Scan for the cell matching the given text and deliver its (X, Y) coordinate at center. 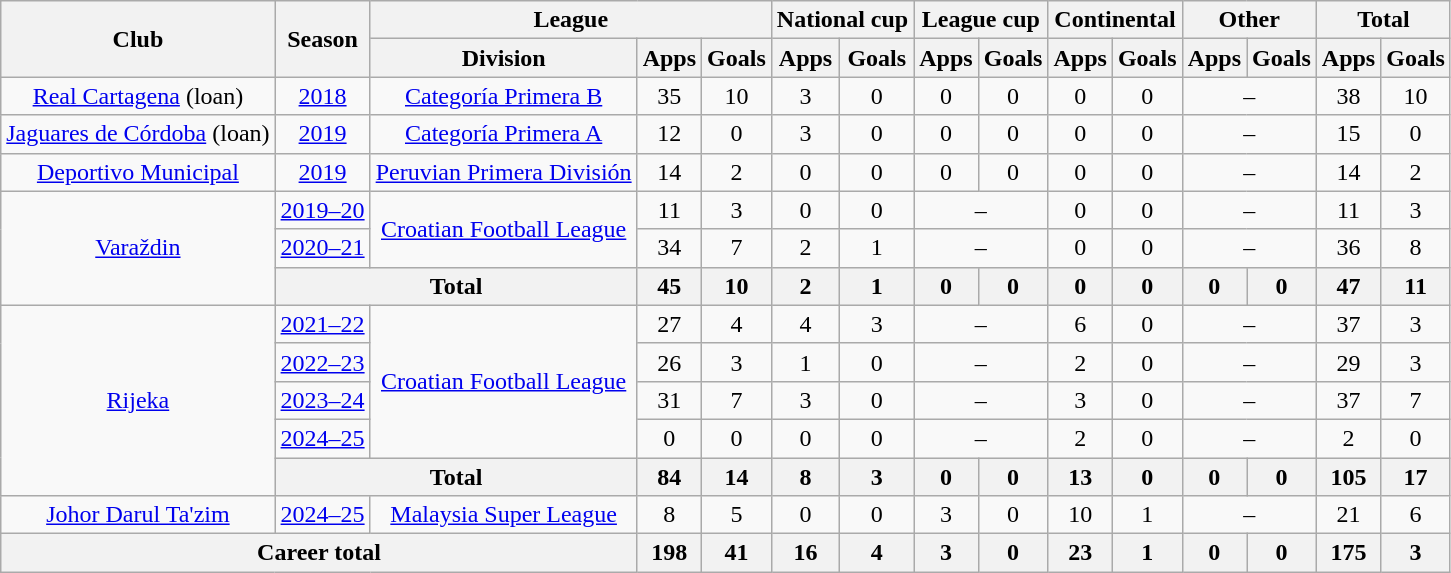
47 (1348, 286)
15 (1348, 134)
16 (805, 553)
13 (1080, 477)
175 (1348, 553)
198 (669, 553)
Deportivo Municipal (138, 172)
5 (737, 515)
National cup (842, 20)
Categoría Primera A (504, 134)
41 (737, 553)
Other (1249, 20)
Real Cartagena (loan) (138, 96)
League cup (981, 20)
36 (1348, 248)
27 (669, 324)
38 (1348, 96)
Johor Darul Ta'zim (138, 515)
12 (669, 134)
Career total (319, 553)
Season (322, 39)
45 (669, 286)
Categoría Primera B (504, 96)
League (570, 20)
Peruvian Primera División (504, 172)
Varaždin (138, 248)
2022–23 (322, 362)
35 (669, 96)
84 (669, 477)
Jaguares de Córdoba (loan) (138, 134)
23 (1080, 553)
Club (138, 39)
2021–22 (322, 324)
21 (1348, 515)
2018 (322, 96)
Malaysia Super League (504, 515)
31 (669, 400)
Division (504, 58)
17 (1416, 477)
26 (669, 362)
2019–20 (322, 210)
34 (669, 248)
Continental (1115, 20)
Rijeka (138, 400)
2020–21 (322, 248)
105 (1348, 477)
2023–24 (322, 400)
29 (1348, 362)
